From the cell containing the given text, extract its center point as [X, Y] coordinate. 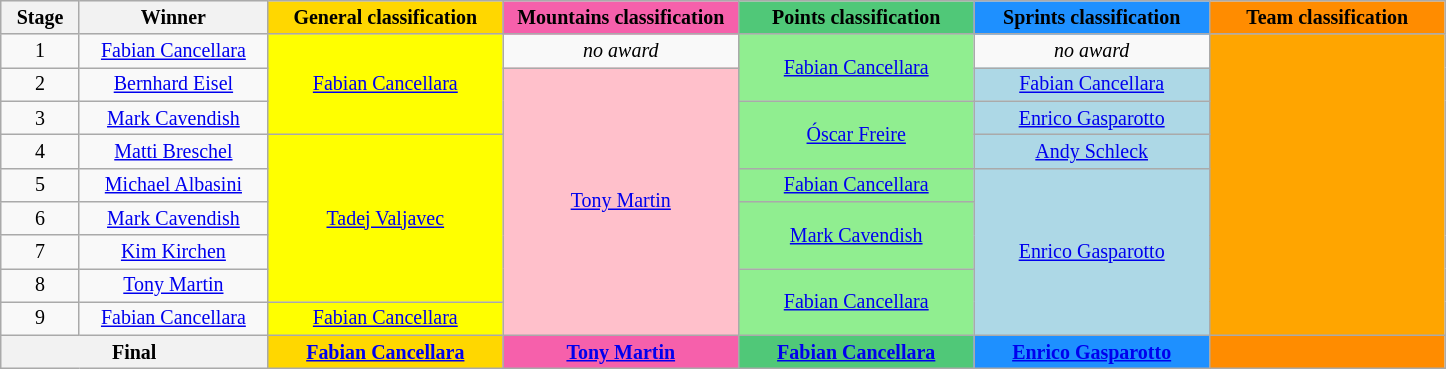
Team classification [1327, 18]
General classification [386, 18]
Andy Schleck [1092, 152]
8 [40, 286]
Stage [40, 18]
5 [40, 184]
Kim Kirchen [173, 252]
Winner [173, 18]
Tadej Valjavec [386, 218]
Points classification [856, 18]
9 [40, 318]
Bernhard Eisel [173, 84]
Sprints classification [1092, 18]
1 [40, 52]
Mountains classification [620, 18]
Óscar Freire [856, 134]
Final [134, 352]
2 [40, 84]
4 [40, 152]
7 [40, 252]
Michael Albasini [173, 184]
3 [40, 118]
Matti Breschel [173, 152]
6 [40, 218]
